Extract the [x, y] coordinate from the center of the cell holding the provided text.  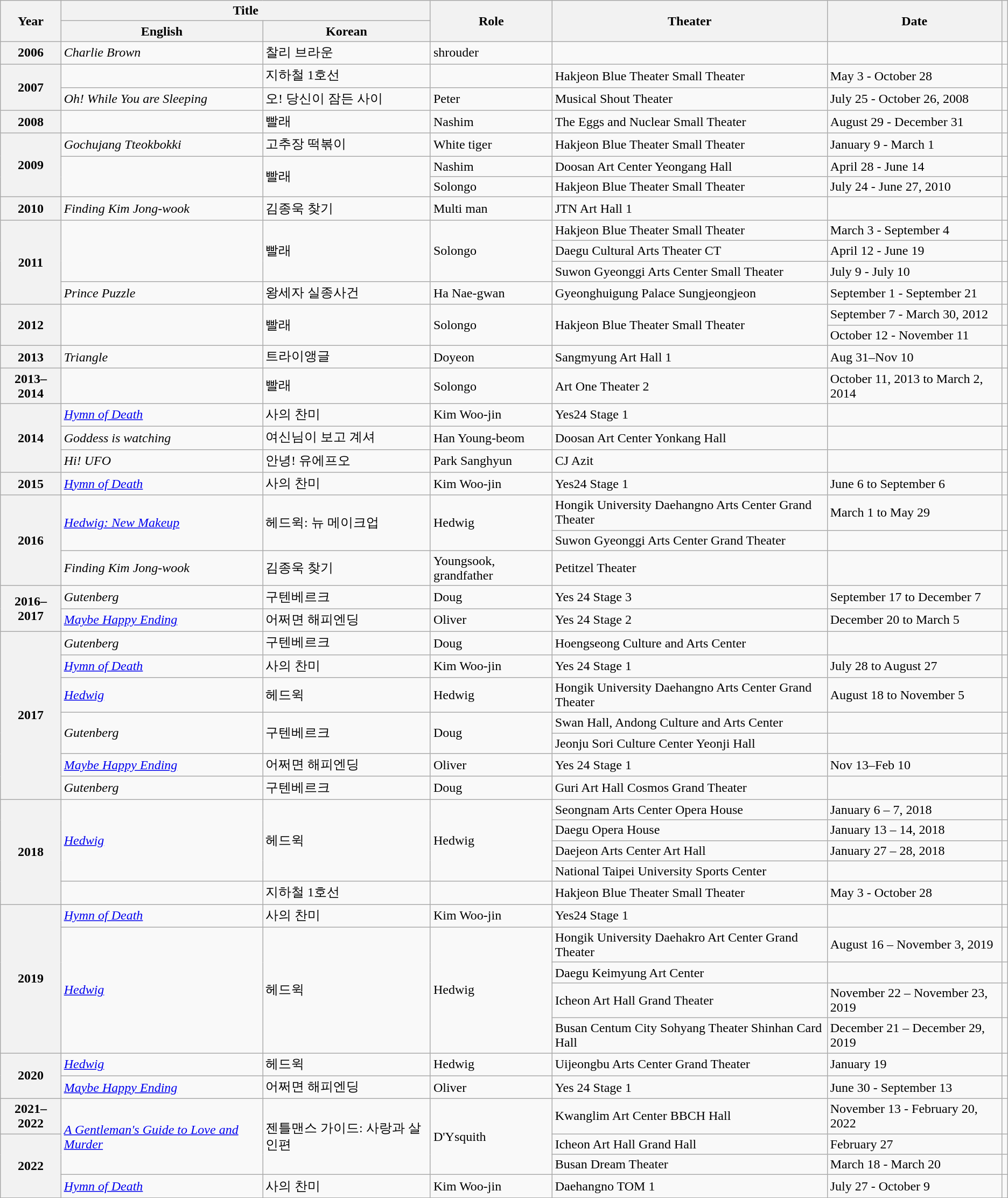
Daegu Cultural Arts Theater CT [689, 250]
Seongnam Arts Center Opera House [689, 810]
Youngsook, grandfather [491, 568]
헤드윅: 뉴 메이크업 [347, 523]
Guri Art Hall Cosmos Grand Theater [689, 788]
2019 [31, 979]
안녕! 유에프오 [347, 461]
Prince Puzzle [162, 293]
Doyeon [491, 357]
English [162, 31]
August 29 - December 31 [914, 122]
2010 [31, 209]
JTN Art Hall 1 [689, 209]
November 22 – November 23, 2019 [914, 1000]
왕세자 실종사건 [347, 293]
Icheon Art Hall Grand Hall [689, 1144]
2015 [31, 484]
2016 [31, 540]
2022 [31, 1166]
Charlie Brown [162, 53]
Year [31, 21]
CJ Azit [689, 461]
November 13 - February 20, 2022 [914, 1116]
2008 [31, 122]
Date [914, 21]
Hedwig: New Makeup [162, 523]
A Gentleman's Guide to Love and Murder [162, 1137]
Musical Shout Theater [689, 99]
Doosan Art Center Yeongang Hall [689, 166]
White tiger [491, 144]
July 28 to August 27 [914, 666]
January 19 [914, 1064]
Theater [689, 21]
2009 [31, 165]
December 20 to March 5 [914, 621]
Busan Dream Theater [689, 1165]
Park Sanghyun [491, 461]
February 27 [914, 1144]
June 6 to September 6 [914, 484]
January 27 – 28, 2018 [914, 851]
2007 [31, 87]
2006 [31, 53]
Title [246, 11]
2017 [31, 715]
2012 [31, 325]
Sangmyung Art Hall 1 [689, 357]
Ha Nae-gwan [491, 293]
2016–2017 [31, 609]
Goddess is watching [162, 437]
July 27 - October 9 [914, 1186]
September 7 - March 30, 2012 [914, 315]
Triangle [162, 357]
shrouder [491, 53]
April 12 - June 19 [914, 250]
March 1 to May 29 [914, 513]
Doosan Art Center Yonkang Hall [689, 437]
Kwanglim Art Center BBCH Hall [689, 1116]
Hongik University Daehakro Art Center Grand Theater [689, 945]
October 11, 2013 to March 2, 2014 [914, 386]
여신님이 보고 계셔 [347, 437]
Yes 24 Stage 2 [689, 621]
Han Young-beom [491, 437]
June 30 - September 13 [914, 1087]
2013 [31, 357]
오! 당신이 잠든 사이 [347, 99]
July 9 - July 10 [914, 271]
2014 [31, 438]
Petitzel Theater [689, 568]
Korean [347, 31]
Icheon Art Hall Grand Theater [689, 1000]
젠틀맨스 가이드: 사랑과 살인편 [347, 1137]
D'Ysquith [491, 1137]
Suwon Gyeonggi Arts Center Small Theater [689, 271]
Gochujang Tteokbokki [162, 144]
Hoengseong Culture and Arts Center [689, 643]
2020 [31, 1075]
July 24 - June 27, 2010 [914, 187]
Oh! While You are Sleeping [162, 99]
National Taipei University Sports Center [689, 871]
March 3 - September 4 [914, 230]
The Eggs and Nuclear Small Theater [689, 122]
January 6 – 7, 2018 [914, 810]
Gyeonghuigung Palace Sungjeongjeon [689, 293]
October 12 - November 11 [914, 335]
Busan Centum City Sohyang Theater Shinhan Card Hall [689, 1035]
Role [491, 21]
Peter [491, 99]
January 9 - March 1 [914, 144]
April 28 - June 14 [914, 166]
January 13 – 14, 2018 [914, 830]
Swan Hall, Andong Culture and Arts Center [689, 723]
August 16 – November 3, 2019 [914, 945]
Hi! UFO [162, 461]
Uijeongbu Arts Center Grand Theater [689, 1064]
Multi man [491, 209]
Suwon Gyeonggi Arts Center Grand Theater [689, 540]
Aug 31–Nov 10 [914, 357]
August 18 to November 5 [914, 695]
2013–2014 [31, 386]
찰리 브라운 [347, 53]
Daegu Opera House [689, 830]
September 1 - September 21 [914, 293]
September 17 to December 7 [914, 597]
Daegu Keimyung Art Center [689, 972]
트라이앵글 [347, 357]
Jeonju Sori Culture Center Yeonji Hall [689, 743]
Art One Theater 2 [689, 386]
March 18 - March 20 [914, 1165]
Nov 13–Feb 10 [914, 765]
2018 [31, 852]
2021–2022 [31, 1116]
고추장 떡볶이 [347, 144]
Daehangno TOM 1 [689, 1186]
July 25 - October 26, 2008 [914, 99]
2011 [31, 262]
December 21 – December 29, 2019 [914, 1035]
Daejeon Arts Center Art Hall [689, 851]
Yes 24 Stage 3 [689, 597]
